Capture the cell that displays the provided text and extract its [x, y] central coordinate. 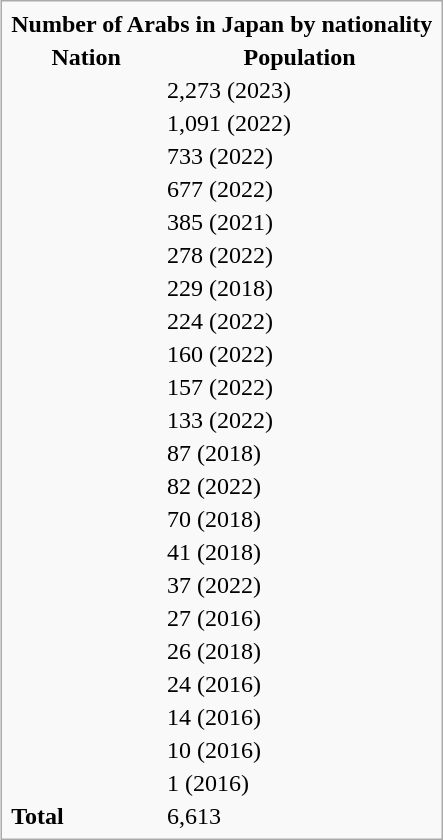
1,091 (2022) [300, 123]
1 (2016) [300, 783]
160 (2022) [300, 354]
27 (2016) [300, 618]
385 (2021) [300, 222]
6,613 [300, 816]
24 (2016) [300, 684]
Number of Arabs in Japan by nationality [222, 24]
Population [300, 57]
14 (2016) [300, 717]
278 (2022) [300, 255]
87 (2018) [300, 453]
26 (2018) [300, 651]
Total [86, 816]
733 (2022) [300, 156]
2,273 (2023) [300, 90]
37 (2022) [300, 585]
82 (2022) [300, 486]
70 (2018) [300, 519]
133 (2022) [300, 420]
Nation [86, 57]
229 (2018) [300, 288]
157 (2022) [300, 387]
41 (2018) [300, 552]
224 (2022) [300, 321]
677 (2022) [300, 189]
10 (2016) [300, 750]
